Identify which cell holds the provided text, then report its (X, Y) central coordinate. 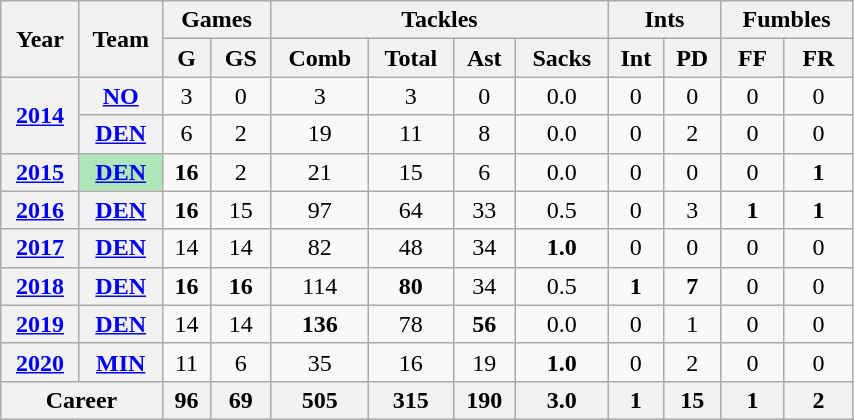
2019 (40, 324)
33 (484, 210)
35 (320, 362)
Fumbles (787, 20)
96 (186, 400)
3.0 (562, 400)
82 (320, 248)
8 (484, 134)
80 (411, 286)
69 (241, 400)
114 (320, 286)
505 (320, 400)
78 (411, 324)
97 (320, 210)
GS (241, 58)
G (186, 58)
Year (40, 39)
48 (411, 248)
FR (818, 58)
NO (120, 96)
FF (753, 58)
2014 (40, 115)
Ints (664, 20)
2020 (40, 362)
64 (411, 210)
PD (692, 58)
2017 (40, 248)
136 (320, 324)
21 (320, 172)
190 (484, 400)
7 (692, 286)
Ast (484, 58)
Int (636, 58)
Career (82, 400)
MIN (120, 362)
2018 (40, 286)
Comb (320, 58)
Games (216, 20)
Team (120, 39)
Tackles (440, 20)
Sacks (562, 58)
Total (411, 58)
315 (411, 400)
56 (484, 324)
2015 (40, 172)
2016 (40, 210)
